Provide the (x, y) coordinate of the cell's center where the given text is located.  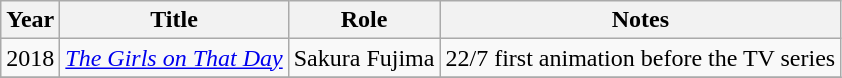
2018 (30, 58)
Sakura Fujima (364, 58)
22/7 first animation before the TV series (640, 58)
Year (30, 20)
The Girls on That Day (174, 58)
Title (174, 20)
Notes (640, 20)
Role (364, 20)
